For the text-containing cell, return its midpoint in [X, Y] coordinate format. 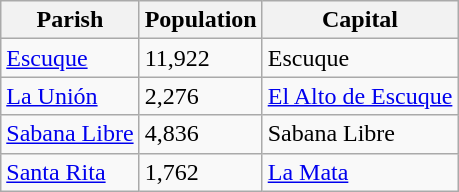
4,836 [200, 134]
La Mata [360, 172]
La Unión [70, 96]
1,762 [200, 172]
El Alto de Escuque [360, 96]
Santa Rita [70, 172]
Capital [360, 20]
2,276 [200, 96]
11,922 [200, 58]
Parish [70, 20]
Population [200, 20]
